Pinpoint the cell where the given text exists, returning its (x, y) midpoint coordinate. 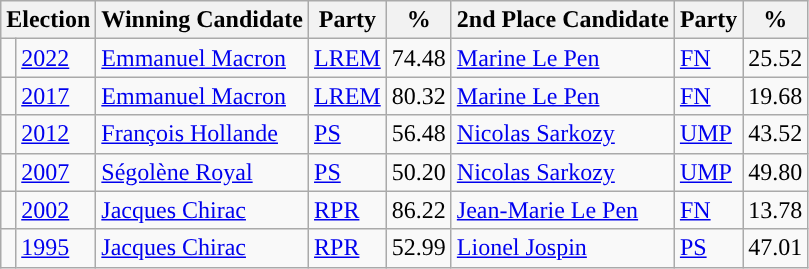
2002 (56, 210)
1995 (56, 248)
Election (48, 20)
52.99 (418, 248)
43.52 (776, 134)
2nd Place Candidate (562, 20)
74.48 (418, 58)
2012 (56, 134)
Lionel Jospin (562, 248)
François Hollande (202, 134)
2022 (56, 58)
2017 (56, 96)
25.52 (776, 58)
80.32 (418, 96)
Winning Candidate (202, 20)
50.20 (418, 172)
19.68 (776, 96)
86.22 (418, 210)
49.80 (776, 172)
Jean-Marie Le Pen (562, 210)
2007 (56, 172)
13.78 (776, 210)
Ségolène Royal (202, 172)
56.48 (418, 134)
47.01 (776, 248)
